Extract the [x, y] coordinate from the center of the cell holding the provided text.  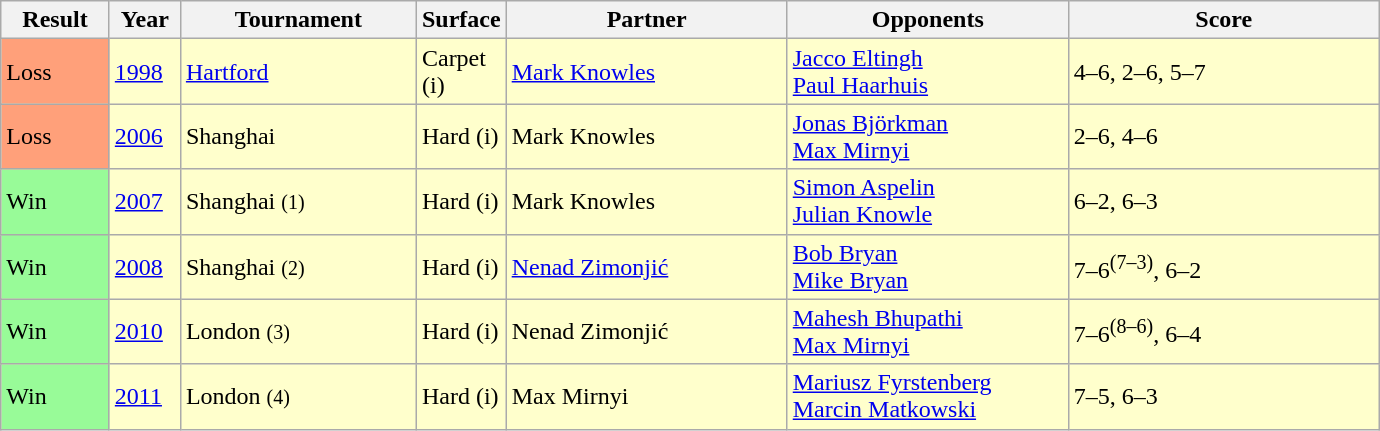
Result [56, 20]
1998 [144, 72]
7–6(7–3), 6–2 [1224, 266]
2007 [144, 202]
2010 [144, 332]
Tournament [298, 20]
2011 [144, 396]
2006 [144, 136]
Score [1224, 20]
2008 [144, 266]
Shanghai [298, 136]
Mahesh Bhupathi Max Mirnyi [928, 332]
Year [144, 20]
Bob Bryan Mike Bryan [928, 266]
Carpet (i) [461, 72]
Simon Aspelin Julian Knowle [928, 202]
Surface [461, 20]
7–6(8–6), 6–4 [1224, 332]
6–2, 6–3 [1224, 202]
Partner [646, 20]
7–5, 6–3 [1224, 396]
London (4) [298, 396]
Mariusz Fyrstenberg Marcin Matkowski [928, 396]
Jacco Eltingh Paul Haarhuis [928, 72]
London (3) [298, 332]
Hartford [298, 72]
Shanghai (1) [298, 202]
4–6, 2–6, 5–7 [1224, 72]
2–6, 4–6 [1224, 136]
Opponents [928, 20]
Jonas Björkman Max Mirnyi [928, 136]
Max Mirnyi [646, 396]
Shanghai (2) [298, 266]
